Search for the cell housing the specified text and yield its [X, Y] center coordinate. 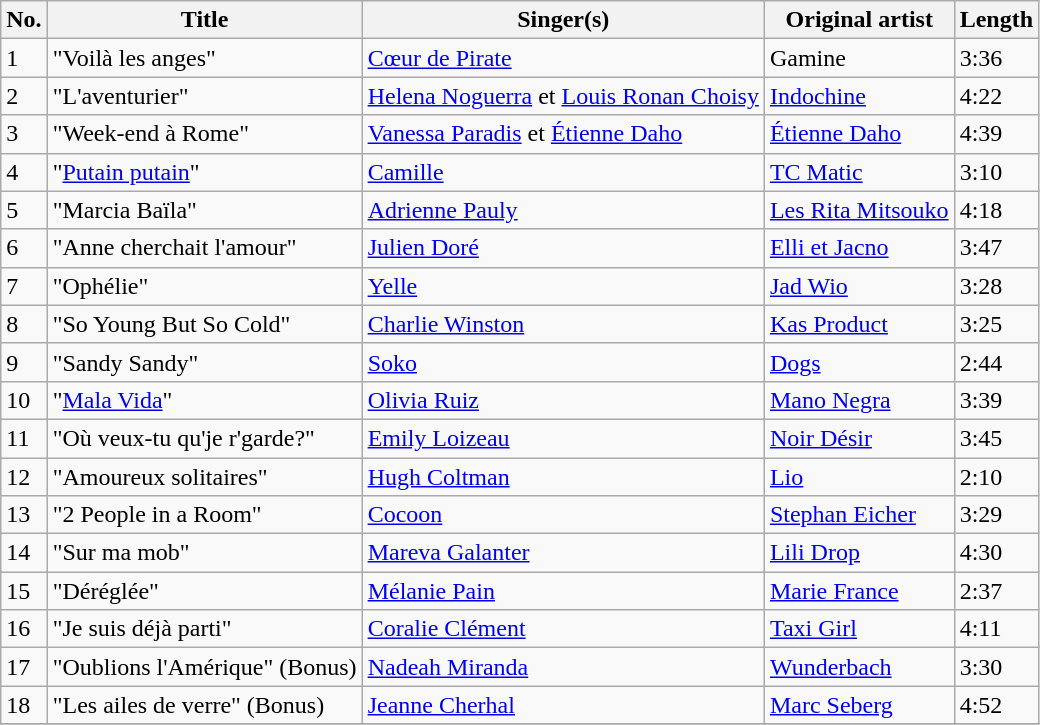
Jeanne Cherhal [563, 705]
Length [996, 20]
"Les ailes de verre" (Bonus) [204, 705]
Jad Wio [859, 286]
Lili Drop [859, 553]
"Voilà les anges" [204, 58]
18 [24, 705]
14 [24, 553]
3:45 [996, 438]
Dogs [859, 362]
Soko [563, 362]
Olivia Ruiz [563, 400]
"Marcia Baïla" [204, 210]
Étienne Daho [859, 134]
"Anne cherchait l'amour" [204, 248]
Emily Loizeau [563, 438]
2 [24, 96]
Kas Product [859, 324]
Charlie Winston [563, 324]
"Sandy Sandy" [204, 362]
Helena Noguerra et Louis Ronan Choisy [563, 96]
Noir Désir [859, 438]
2:10 [996, 477]
Nadeah Miranda [563, 667]
Elli et Jacno [859, 248]
"L'aventurier" [204, 96]
4:22 [996, 96]
11 [24, 438]
Marie France [859, 591]
3 [24, 134]
3:30 [996, 667]
10 [24, 400]
12 [24, 477]
4:11 [996, 629]
4:30 [996, 553]
2:44 [996, 362]
4:52 [996, 705]
"Week-end à Rome" [204, 134]
Mélanie Pain [563, 591]
Original artist [859, 20]
"Ophélie" [204, 286]
Vanessa Paradis et Étienne Daho [563, 134]
TC Matic [859, 172]
3:39 [996, 400]
"Putain putain" [204, 172]
"Amoureux solitaires" [204, 477]
3:29 [996, 515]
Title [204, 20]
Gamine [859, 58]
Taxi Girl [859, 629]
15 [24, 591]
"Déréglée" [204, 591]
"Où veux-tu qu'je r'garde?" [204, 438]
8 [24, 324]
No. [24, 20]
Mareva Galanter [563, 553]
Indochine [859, 96]
4 [24, 172]
"So Young But So Cold" [204, 324]
Hugh Coltman [563, 477]
Julien Doré [563, 248]
4:18 [996, 210]
Les Rita Mitsouko [859, 210]
Mano Negra [859, 400]
2:37 [996, 591]
1 [24, 58]
3:25 [996, 324]
Singer(s) [563, 20]
Wunderbach [859, 667]
3:36 [996, 58]
16 [24, 629]
"2 People in a Room" [204, 515]
Camille [563, 172]
Cocoon [563, 515]
"Oublions l'Amérique" (Bonus) [204, 667]
7 [24, 286]
Adrienne Pauly [563, 210]
"Sur ma mob" [204, 553]
Stephan Eicher [859, 515]
17 [24, 667]
Cœur de Pirate [563, 58]
13 [24, 515]
Yelle [563, 286]
"Je suis déjà parti" [204, 629]
4:39 [996, 134]
3:10 [996, 172]
9 [24, 362]
3:28 [996, 286]
6 [24, 248]
3:47 [996, 248]
Marc Seberg [859, 705]
Coralie Clément [563, 629]
5 [24, 210]
Lio [859, 477]
"Mala Vida" [204, 400]
